Pinpoint the cell where the given text exists, returning its (X, Y) midpoint coordinate. 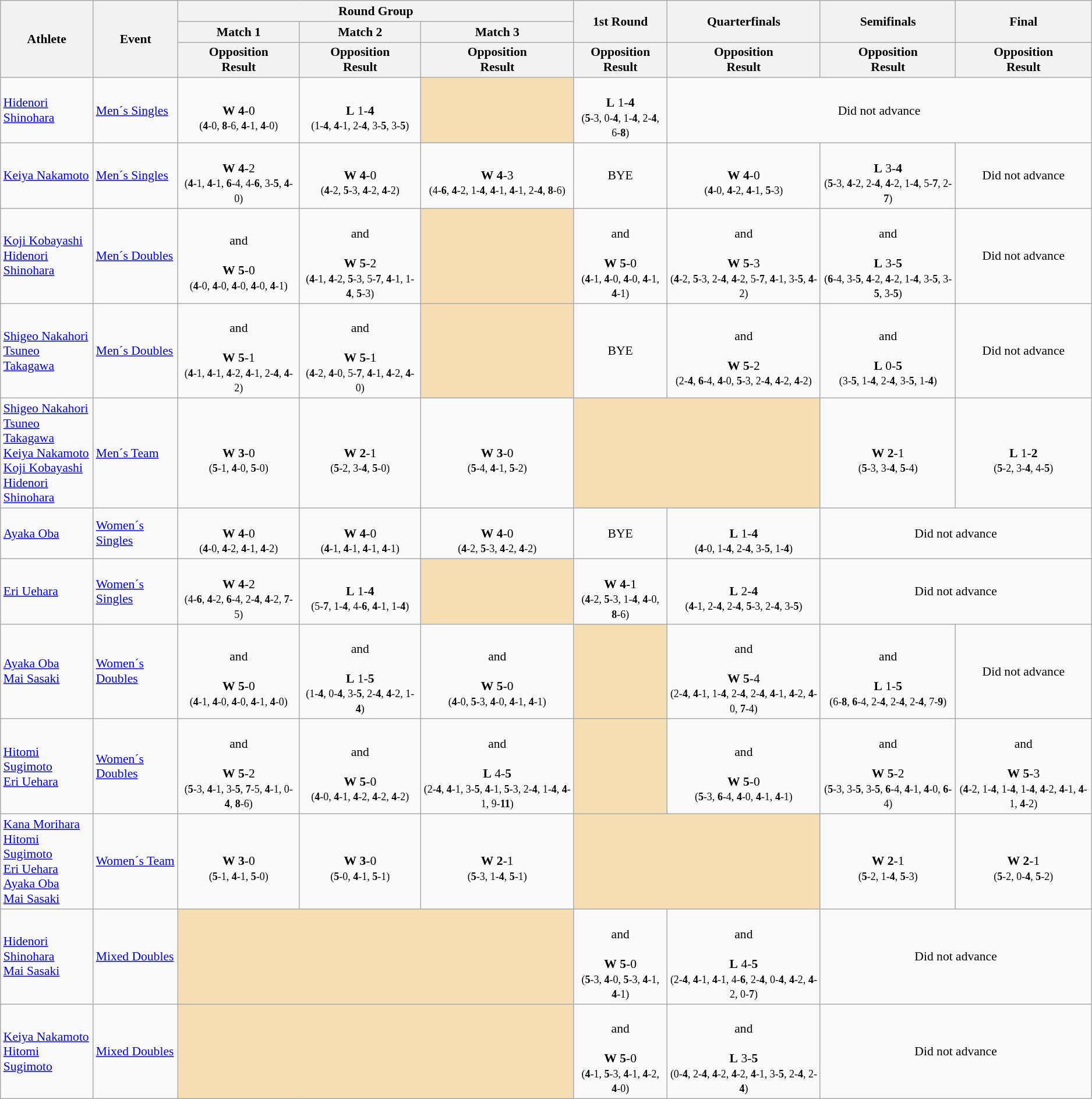
andW 5-2(4-1, 4-2, 5-3, 5-7, 4-1, 1-4, 5-3) (360, 256)
Men´s Team (136, 453)
L 3-4(5-3, 4-2, 2-4, 4-2, 1-4, 5-7, 2-7) (888, 176)
W 4-2(4-6, 4-2, 6-4, 2-4, 4-2, 7-5) (239, 591)
L 1-4(1-4, 4-1, 2-4, 3-5, 3-5) (360, 111)
W 4-0(4-0, 4-2, 4-1, 4-2) (239, 533)
L 1-4(5-7, 1-4, 4-6, 4-1, 1-4) (360, 591)
andW 5-2(5-3, 4-1, 3-5, 7-5, 4-1, 0-4, 8-6) (239, 766)
Match 3 (497, 32)
Shigeo NakahoriTsuneo TakagawaKeiya NakamotoKoji KobayashiHidenori Shinohara (47, 453)
andW 5-0(5-3, 6-4, 4-0, 4-1, 4-1) (743, 766)
andW 5-3(4-2, 5-3, 2-4, 4-2, 5-7, 4-1, 3-5, 4-2) (743, 256)
Kana MoriharaHitomi SugimotoEri UeharaAyaka ObaMai Sasaki (47, 862)
W 4-0(4-1, 4-1, 4-1, 4-1) (360, 533)
Keiya Nakamoto (47, 176)
Koji KobayashiHidenori Shinohara (47, 256)
andL 4-5(2-4, 4-1, 4-1, 4-6, 2-4, 0-4, 4-2, 4-2, 0-7) (743, 956)
Ayaka ObaMai Sasaki (47, 671)
Hidenori Shinohara (47, 111)
W 3-0(5-1, 4-0, 5-0) (239, 453)
andW 5-3(4-2, 1-4, 1-4, 1-4, 4-2, 4-1, 4-1, 4-2) (1024, 766)
W 3-0(5-1, 4-1, 5-0) (239, 862)
Shigeo NakahoriTsuneo Takagawa (47, 351)
andW 5-0(4-0, 4-0, 4-0, 4-0, 4-1) (239, 256)
W 2-1(5-3, 3-4, 5-4) (888, 453)
Semifinals (888, 21)
L 1-2(5-2, 3-4, 4-5) (1024, 453)
andW 5-0(4-1, 4-0, 4-0, 4-1, 4-0) (239, 671)
W 3-0(5-4, 4-1, 5-2) (497, 453)
andL 1-5(1-4, 0-4, 3-5, 2-4, 4-2, 1-4) (360, 671)
andW 5-0(4-1, 5-3, 4-1, 4-2, 4-0) (620, 1052)
W 2-1(5-2, 1-4, 5-3) (888, 862)
andW 5-0(4-0, 4-1, 4-2, 4-2, 4-2) (360, 766)
Event (136, 39)
Eri Uehara (47, 591)
Round Group (376, 11)
1st Round (620, 21)
Hidenori ShinoharaMai Sasaki (47, 956)
andW 5-2(5-3, 3-5, 3-5, 6-4, 4-1, 4-0, 6-4) (888, 766)
andW 5-1(4-2, 4-0, 5-7, 4-1, 4-2, 4-0) (360, 351)
W 3-0(5-0, 4-1, 5-1) (360, 862)
L 1-4(4-0, 1-4, 2-4, 3-5, 1-4) (743, 533)
W 2-1(5-2, 0-4, 5-2) (1024, 862)
andW 5-1(4-1, 4-1, 4-2, 4-1, 2-4, 4-2) (239, 351)
andW 5-0(4-1, 4-0, 4-0, 4-1, 4-1) (620, 256)
W 2-1(5-2, 3-4, 5-0) (360, 453)
Keiya NakamotoHitomi Sugimoto (47, 1052)
Ayaka Oba (47, 533)
L 1-4(5-3, 0-4, 1-4, 2-4, 6-8) (620, 111)
W 4-2(4-1, 4-1, 6-4, 4-6, 3-5, 4-0) (239, 176)
andL 3-5(0-4, 2-4, 4-2, 4-2, 4-1, 3-5, 2-4, 2-4) (743, 1052)
Hitomi SugimotoEri Uehara (47, 766)
andW 5-0(5-3, 4-0, 5-3, 4-1, 4-1) (620, 956)
andL 1-5(6-8, 6-4, 2-4, 2-4, 2-4, 7-9) (888, 671)
Match 2 (360, 32)
Quarterfinals (743, 21)
W 4-0(4-0, 8-6, 4-1, 4-0) (239, 111)
andL 0-5(3-5, 1-4, 2-4, 3-5, 1-4) (888, 351)
Final (1024, 21)
Match 1 (239, 32)
W 4-3(4-6, 4-2, 1-4, 4-1, 4-1, 2-4, 8-6) (497, 176)
W 4-1(4-2, 5-3, 1-4, 4-0, 8-6) (620, 591)
andL 4-5(2-4, 4-1, 3-5, 4-1, 5-3, 2-4, 1-4, 4-1, 9-11) (497, 766)
Athlete (47, 39)
andL 3-5(6-4, 3-5, 4-2, 4-2, 1-4, 3-5, 3-5, 3-5) (888, 256)
W 4-0(4-0, 4-2, 4-1, 5-3) (743, 176)
andW 5-2(2-4, 6-4, 4-0, 5-3, 2-4, 4-2, 4-2) (743, 351)
andW 5-4(2-4, 4-1, 1-4, 2-4, 2-4, 4-1, 4-2, 4-0, 7-4) (743, 671)
Women´s Team (136, 862)
andW 5-0(4-0, 5-3, 4-0, 4-1, 4-1) (497, 671)
W 2-1(5-3, 1-4, 5-1) (497, 862)
L 2-4(4-1, 2-4, 2-4, 5-3, 2-4, 3-5) (743, 591)
